Identify which cell holds the provided text, then report its (x, y) central coordinate. 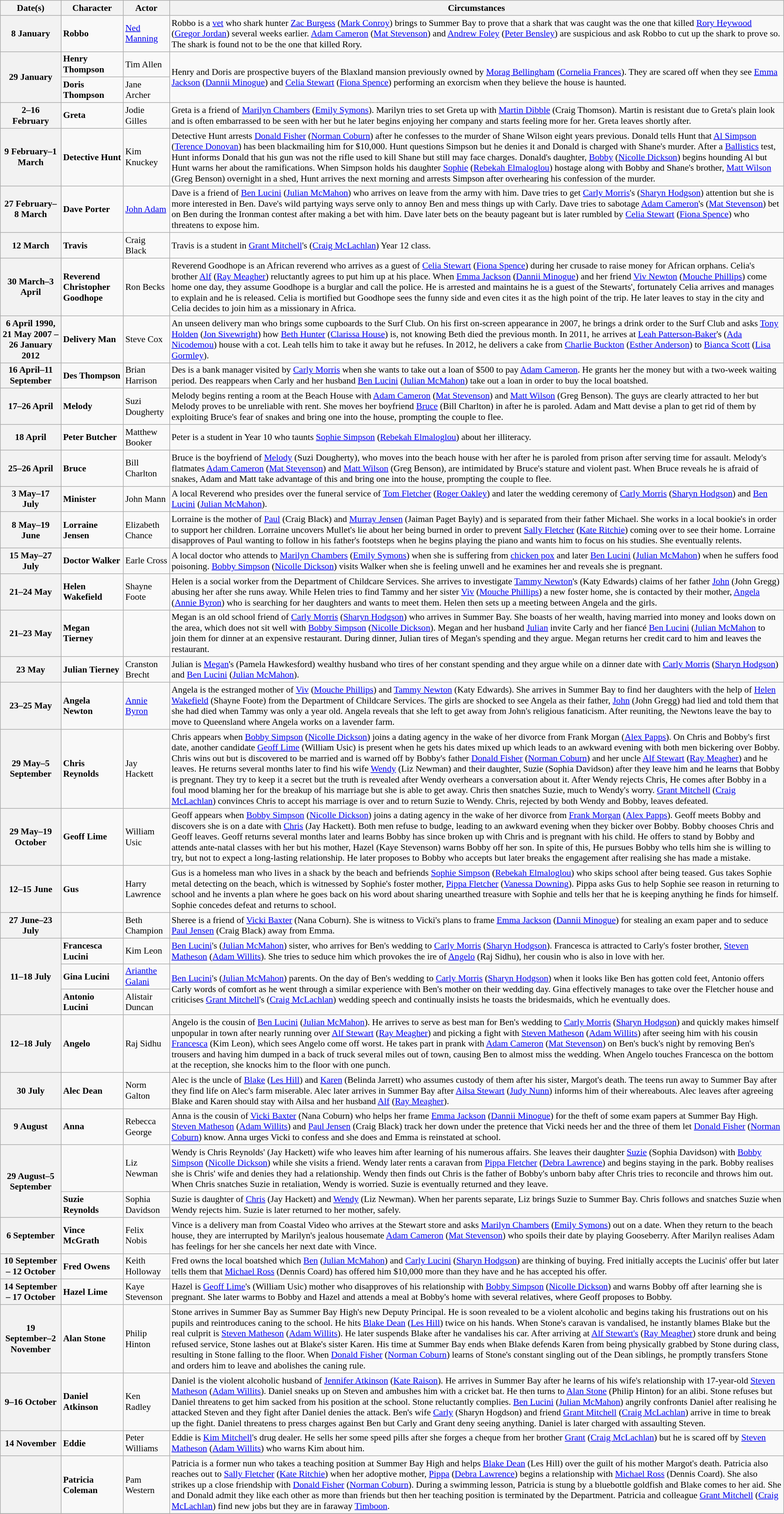
Anna (92, 1127)
Melody (92, 407)
Kim Leon (146, 951)
Actor (146, 8)
29 May–19 October (31, 837)
Des Thompson (92, 376)
Circumstances (476, 8)
Doctor Walker (92, 561)
Greta (92, 115)
21–24 May (31, 592)
23 May (31, 670)
Angela Newton (92, 706)
Character (92, 8)
9 August (31, 1127)
Henry Thompson (92, 64)
Keith Holloway (146, 1266)
Chris Reynolds (92, 769)
Peter Butcher (92, 437)
Philip Hinton (146, 1339)
Megan Tierney (92, 633)
Elizabeth Chance (146, 530)
29 January (31, 77)
Craig Black (146, 246)
Brian Harrison (146, 376)
Francesca Lucini (92, 951)
Travis (92, 246)
8 May–19 June (31, 530)
Patricia Coleman (92, 1485)
Geoff Lime (92, 837)
William Usic (146, 837)
17–26 April (31, 407)
Detective Hunt (92, 157)
Jodie Gilles (146, 115)
6 April 1990,21 May 2007 – 26 January 2012 (31, 339)
Minister (92, 499)
Gina Lucini (92, 976)
Antonio Lucini (92, 1002)
Alan Stone (92, 1339)
Angelo (92, 1044)
Alistair Duncan (146, 1002)
Rebecca George (146, 1127)
12 March (31, 246)
Jane Archer (146, 90)
Robbo (92, 33)
John Mann (146, 499)
29 May–5 September (31, 769)
Kim Knuckey (146, 157)
Reverend Christopher Goodhope (92, 287)
2–16 February (31, 115)
Date(s) (31, 8)
Dave Porter (92, 209)
30 March–3 April (31, 287)
Earle Cross (146, 561)
Matthew Booker (146, 437)
16 April–11 September (31, 376)
Fred Owens (92, 1266)
Steve Cox (146, 339)
30 July (31, 1091)
Helen Wakefield (92, 592)
Daniel Atkinson (92, 1402)
Shayne Foote (146, 592)
Peter is a student in Year 10 who taunts Sophie Simpson (Rebekah Elmaloglou) about her illiteracy. (476, 437)
John Adam (146, 209)
Beth Champion (146, 925)
11–18 July (31, 976)
18 April (31, 437)
Doris Thompson (92, 90)
23–25 May (31, 706)
12–18 July (31, 1044)
Felix Nobis (146, 1235)
Alec Dean (92, 1091)
Peter Williams (146, 1443)
29 August–5 September (31, 1181)
Vince McGrath (92, 1235)
3 May–17 July (31, 499)
14 September – 17 October (31, 1292)
15 May–27 July (31, 561)
Suzi Dougherty (146, 407)
Arianthe Galani (146, 976)
Sophia Davidson (146, 1205)
Ken Radley (146, 1402)
14 November (31, 1443)
Cranston Brecht (146, 670)
Suzie Reynolds (92, 1205)
25–26 April (31, 468)
Ned Manning (146, 33)
Jay Hackett (146, 769)
Norm Galton (146, 1091)
8 January (31, 33)
12–15 June (31, 889)
Raj Sidhu (146, 1044)
27 June–23 July (31, 925)
Kaye Stevenson (146, 1292)
6 September (31, 1235)
27 February–8 March (31, 209)
Lorraine Jensen (92, 530)
Bruce (92, 468)
Gus (92, 889)
Hazel Lime (92, 1292)
Eddie (92, 1443)
9–16 October (31, 1402)
Travis is a student in Grant Mitchell's (Craig McLachlan) Year 12 class. (476, 246)
Ron Becks (146, 287)
19 September–2 November (31, 1339)
Annie Byron (146, 706)
10 September – 12 October (31, 1266)
Delivery Man (92, 339)
Harry Lawrence (146, 889)
Liz Newman (146, 1169)
Tim Allen (146, 64)
21–23 May (31, 633)
9 February–1 March (31, 157)
Pam Western (146, 1485)
Bill Charlton (146, 468)
Julian Tierney (92, 670)
